Detect which cell encompasses the target text, then output its (x, y) center coordinate. 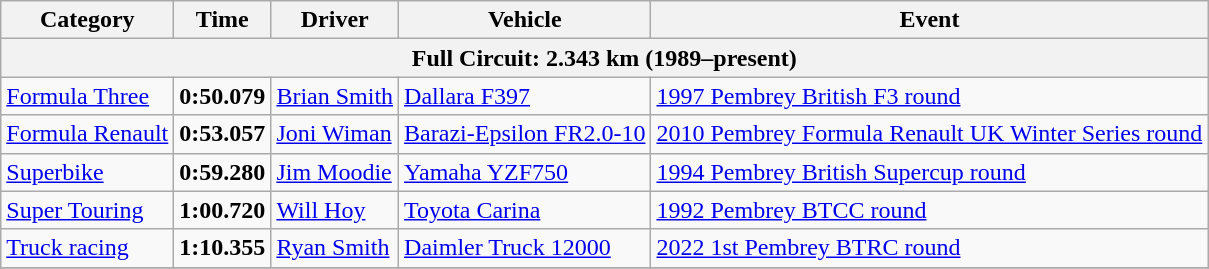
Event (930, 20)
Jim Moodie (335, 172)
Brian Smith (335, 96)
Formula Renault (88, 134)
Category (88, 20)
Vehicle (525, 20)
0:50.079 (222, 96)
Super Touring (88, 210)
Driver (335, 20)
Truck racing (88, 248)
Yamaha YZF750 (525, 172)
Superbike (88, 172)
1:00.720 (222, 210)
Full Circuit: 2.343 km (1989–present) (604, 58)
Will Hoy (335, 210)
1992 Pembrey BTCC round (930, 210)
2010 Pembrey Formula Renault UK Winter Series round (930, 134)
1997 Pembrey British F3 round (930, 96)
Formula Three (88, 96)
0:59.280 (222, 172)
0:53.057 (222, 134)
Time (222, 20)
Joni Wiman (335, 134)
2022 1st Pembrey BTRC round (930, 248)
Barazi-Epsilon FR2.0-10 (525, 134)
Daimler Truck 12000 (525, 248)
Dallara F397 (525, 96)
Ryan Smith (335, 248)
1:10.355 (222, 248)
Toyota Carina (525, 210)
1994 Pembrey British Supercup round (930, 172)
